Determine the (x, y) coordinate at the center of the cell enclosing the given text.  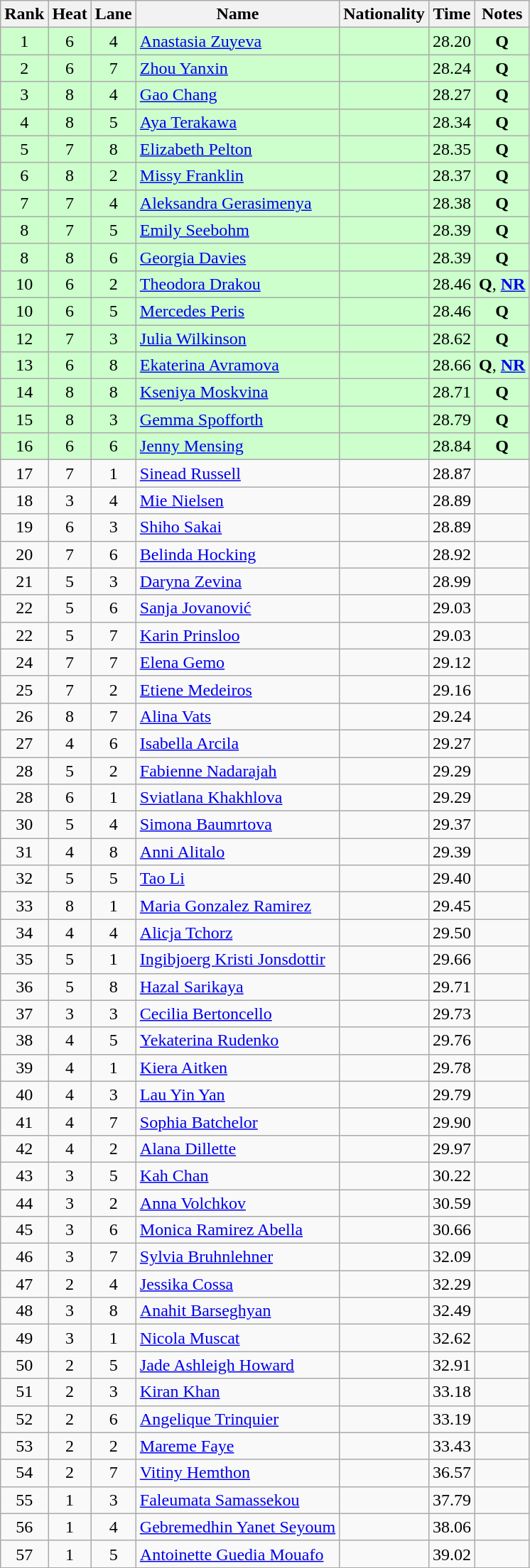
28.38 (452, 203)
Julia Wilkinson (237, 339)
32.09 (452, 1257)
Lane (114, 14)
12 (24, 339)
21 (24, 581)
Tao Li (237, 879)
37.79 (452, 1500)
Aya Terakawa (237, 122)
Time (452, 14)
57 (24, 1554)
Simona Baumrtova (237, 825)
Anastasia Zuyeva (237, 41)
28.84 (452, 446)
31 (24, 852)
Nationality (384, 14)
47 (24, 1284)
Gao Chang (237, 95)
29.16 (452, 689)
29.37 (452, 825)
Anni Alitalo (237, 852)
28.20 (452, 41)
Kiran Khan (237, 1392)
33.43 (452, 1446)
29.71 (452, 987)
24 (24, 662)
Jade Ashleigh Howard (237, 1365)
54 (24, 1473)
Alana Dillette (237, 1148)
28.79 (452, 420)
28.27 (452, 95)
Jessika Cossa (237, 1284)
37 (24, 1014)
29.78 (452, 1068)
32.29 (452, 1284)
33.19 (452, 1419)
55 (24, 1500)
Sviatlana Khakhlova (237, 798)
Kseniya Moskvina (237, 393)
28.87 (452, 473)
28.34 (452, 122)
28.35 (452, 149)
Vitiny Hemthon (237, 1473)
Antoinette Guedia Mouafo (237, 1554)
Isabella Arcila (237, 743)
28.37 (452, 176)
Lau Yin Yan (237, 1095)
Alicja Tchorz (237, 933)
19 (24, 527)
46 (24, 1257)
Kiera Aitken (237, 1068)
Karin Prinsloo (237, 635)
Elena Gemo (237, 662)
50 (24, 1365)
Ekaterina Avramova (237, 366)
Nicola Muscat (237, 1338)
Theodora Drakou (237, 284)
Aleksandra Gerasimenya (237, 203)
27 (24, 743)
Elizabeth Pelton (237, 149)
18 (24, 500)
28.62 (452, 339)
45 (24, 1230)
28.92 (452, 554)
29.50 (452, 933)
Gebremedhin Yanet Seyoum (237, 1527)
Angelique Trinquier (237, 1419)
14 (24, 393)
29.12 (452, 662)
28.24 (452, 68)
Belinda Hocking (237, 554)
Fabienne Nadarajah (237, 770)
Sophia Batchelor (237, 1122)
Sanja Jovanović (237, 608)
25 (24, 689)
Alina Vats (237, 716)
40 (24, 1095)
29.40 (452, 879)
29.45 (452, 906)
28.99 (452, 581)
29.66 (452, 960)
Ingibjoerg Kristi Jonsdottir (237, 960)
35 (24, 960)
44 (24, 1203)
Gemma Spofforth (237, 420)
Mercedes Peris (237, 311)
15 (24, 420)
32.62 (452, 1338)
Daryna Zevina (237, 581)
32.91 (452, 1365)
16 (24, 446)
38 (24, 1041)
Anna Volchkov (237, 1203)
17 (24, 473)
56 (24, 1527)
32.49 (452, 1311)
Mareme Faye (237, 1446)
Mie Nielsen (237, 500)
29.27 (452, 743)
42 (24, 1148)
52 (24, 1419)
28.71 (452, 393)
13 (24, 366)
Cecilia Bertoncello (237, 1014)
33 (24, 906)
Yekaterina Rudenko (237, 1041)
Sylvia Bruhnlehner (237, 1257)
39.02 (452, 1554)
Missy Franklin (237, 176)
48 (24, 1311)
29.79 (452, 1095)
36 (24, 987)
49 (24, 1338)
Georgia Davies (237, 257)
Name (237, 14)
38.06 (452, 1527)
Jenny Mensing (237, 446)
28.66 (452, 366)
39 (24, 1068)
29.97 (452, 1148)
Notes (502, 14)
29.24 (452, 716)
30.59 (452, 1203)
Zhou Yanxin (237, 68)
Monica Ramirez Abella (237, 1230)
30.22 (452, 1175)
20 (24, 554)
33.18 (452, 1392)
Rank (24, 14)
Kah Chan (237, 1175)
43 (24, 1175)
34 (24, 933)
Shiho Sakai (237, 527)
41 (24, 1122)
29.39 (452, 852)
Emily Seebohm (237, 230)
30.66 (452, 1230)
26 (24, 716)
Etiene Medeiros (237, 689)
Maria Gonzalez Ramirez (237, 906)
30 (24, 825)
53 (24, 1446)
36.57 (452, 1473)
29.73 (452, 1014)
32 (24, 879)
Anahit Barseghyan (237, 1311)
29.76 (452, 1041)
51 (24, 1392)
29.90 (452, 1122)
Heat (70, 14)
Sinead Russell (237, 473)
Hazal Sarikaya (237, 987)
Faleumata Samassekou (237, 1500)
